Identify which cell holds the provided text, then report its [x, y] central coordinate. 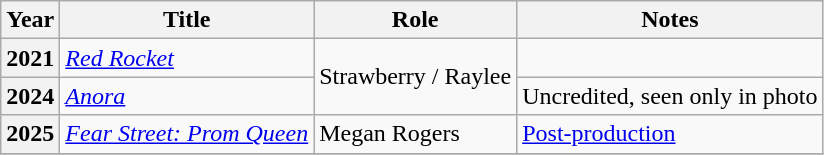
2024 [30, 96]
Uncredited, seen only in photo [670, 96]
Megan Rogers [416, 134]
Strawberry / Raylee [416, 77]
2025 [30, 134]
Red Rocket [187, 58]
Anora [187, 96]
Title [187, 20]
Post-production [670, 134]
Fear Street: Prom Queen [187, 134]
Year [30, 20]
2021 [30, 58]
Notes [670, 20]
Role [416, 20]
